Return the (X, Y) coordinate for the center point of the cell that contains the specified text.  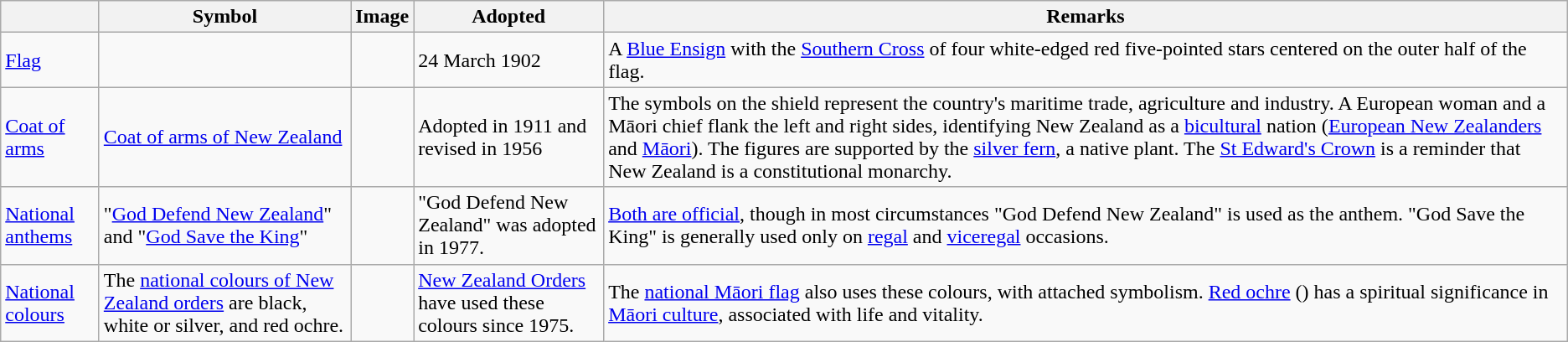
Coat of arms of New Zealand (224, 137)
Flag (50, 60)
"God Defend New Zealand" was adopted in 1977. (509, 225)
The national colours of New Zealand orders are black, white or silver, and red ochre. (224, 303)
Adopted in 1911 and revised in 1956 (509, 137)
New Zealand Orders have used these colours since 1975. (509, 303)
A Blue Ensign with the Southern Cross of four white-edged red five-pointed stars centered on the outer half of the flag. (1086, 60)
Remarks (1086, 17)
Image (382, 17)
24 March 1902 (509, 60)
National anthems (50, 225)
Coat of arms (50, 137)
Adopted (509, 17)
Symbol (224, 17)
"God Defend New Zealand" and "God Save the King" (224, 225)
National colours (50, 303)
